Find where the given text appears and provide that cell's center as [x, y] coordinate. 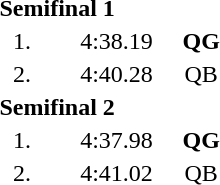
4:38.19 [116, 41]
4:40.28 [116, 74]
4:37.98 [116, 140]
